Pinpoint the cell where the given text exists, returning its (X, Y) midpoint coordinate. 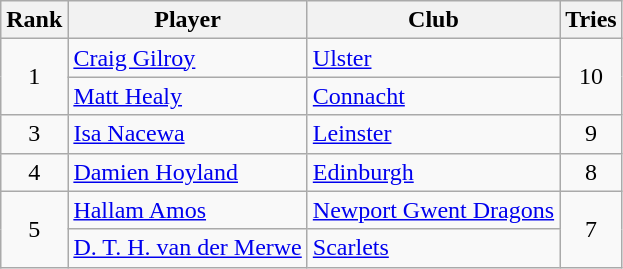
3 (34, 134)
9 (592, 134)
7 (592, 229)
8 (592, 172)
Hallam Amos (188, 210)
Isa Nacewa (188, 134)
Club (433, 20)
Edinburgh (433, 172)
4 (34, 172)
5 (34, 229)
Newport Gwent Dragons (433, 210)
Matt Healy (188, 96)
1 (34, 77)
10 (592, 77)
Rank (34, 20)
Player (188, 20)
Tries (592, 20)
Leinster (433, 134)
Craig Gilroy (188, 58)
Scarlets (433, 248)
Damien Hoyland (188, 172)
D. T. H. van der Merwe (188, 248)
Ulster (433, 58)
Connacht (433, 96)
